Pinpoint the cell where the given text exists, returning its [X, Y] midpoint coordinate. 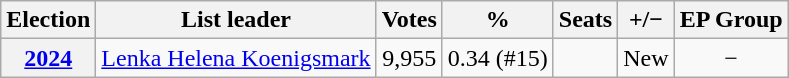
% [498, 20]
Votes [409, 20]
Lenka Helena Koenigsmark [236, 58]
Election [48, 20]
Seats [585, 20]
2024 [48, 58]
EP Group [731, 20]
New [646, 58]
0.34 (#15) [498, 58]
9,955 [409, 58]
+/− [646, 20]
List leader [236, 20]
− [731, 58]
